Return (x, y) of the center of cell containing provided text 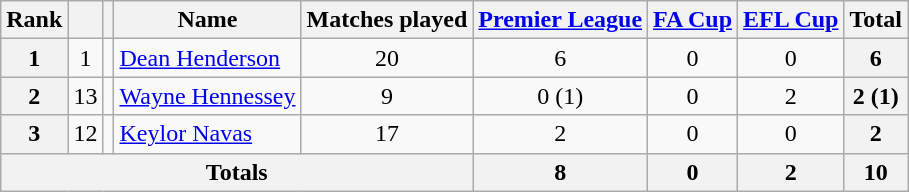
EFL Cup (791, 20)
Totals (237, 172)
17 (387, 134)
2 (1) (876, 96)
3 (34, 134)
Name (208, 20)
8 (560, 172)
10 (876, 172)
20 (387, 58)
Rank (34, 20)
Matches played (387, 20)
Keylor Navas (208, 134)
Premier League (560, 20)
9 (387, 96)
FA Cup (693, 20)
Wayne Hennessey (208, 96)
0 (1) (560, 96)
Dean Henderson (208, 58)
12 (86, 134)
13 (86, 96)
Total (876, 20)
